Scan for the cell matching the given text and deliver its [X, Y] coordinate at center. 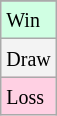
Draw [28, 58]
Loss [28, 96]
Win [28, 20]
